For the text-containing cell, return its midpoint in (x, y) coordinate format. 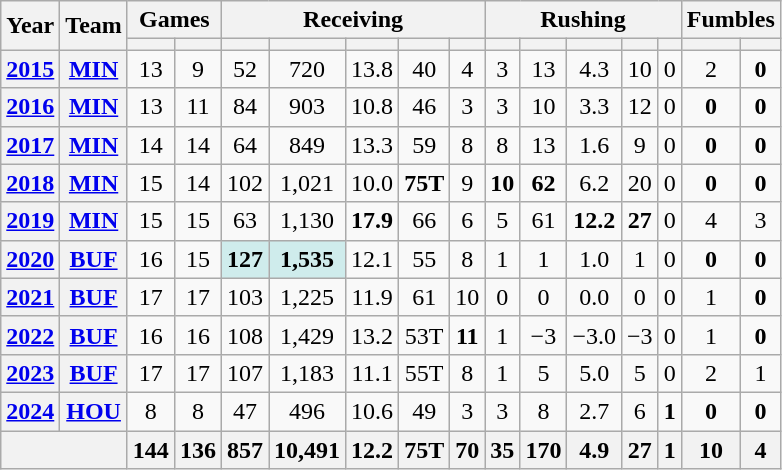
136 (198, 449)
63 (244, 221)
47 (244, 411)
Rushing (583, 20)
102 (244, 183)
1,130 (308, 221)
103 (244, 297)
55 (424, 259)
5.0 (594, 373)
4.9 (594, 449)
84 (244, 107)
1.6 (594, 145)
Year (30, 26)
6.2 (594, 183)
−3.0 (594, 335)
64 (244, 145)
2023 (30, 373)
59 (424, 145)
11.1 (372, 373)
2015 (30, 69)
2019 (30, 221)
2.7 (594, 411)
10.8 (372, 107)
55T (424, 373)
Team (94, 26)
1,021 (308, 183)
62 (544, 183)
66 (424, 221)
1,225 (308, 297)
70 (468, 449)
53T (424, 335)
10,491 (308, 449)
1,535 (308, 259)
496 (308, 411)
2018 (30, 183)
107 (244, 373)
20 (640, 183)
13.2 (372, 335)
1,429 (308, 335)
720 (308, 69)
2017 (30, 145)
49 (424, 411)
2021 (30, 297)
4.3 (594, 69)
35 (502, 449)
13.8 (372, 69)
1.0 (594, 259)
46 (424, 107)
10.6 (372, 411)
849 (308, 145)
12.1 (372, 259)
3.3 (594, 107)
903 (308, 107)
11.9 (372, 297)
13.3 (372, 145)
127 (244, 259)
0.0 (594, 297)
10.0 (372, 183)
12 (640, 107)
170 (544, 449)
108 (244, 335)
Games (174, 20)
2016 (30, 107)
Receiving (352, 20)
2024 (30, 411)
1,183 (308, 373)
52 (244, 69)
40 (424, 69)
857 (244, 449)
2020 (30, 259)
HOU (94, 411)
Fumbles (730, 20)
144 (150, 449)
2022 (30, 335)
17.9 (372, 221)
